Return (x, y) of the center of cell containing provided text 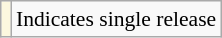
Indicates single release (116, 19)
